Search for the cell housing the specified text and yield its (x, y) center coordinate. 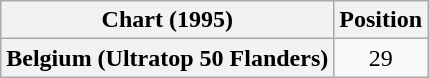
Position (381, 20)
Belgium (Ultratop 50 Flanders) (168, 58)
Chart (1995) (168, 20)
29 (381, 58)
